Detect which cell encompasses the target text, then output its (x, y) center coordinate. 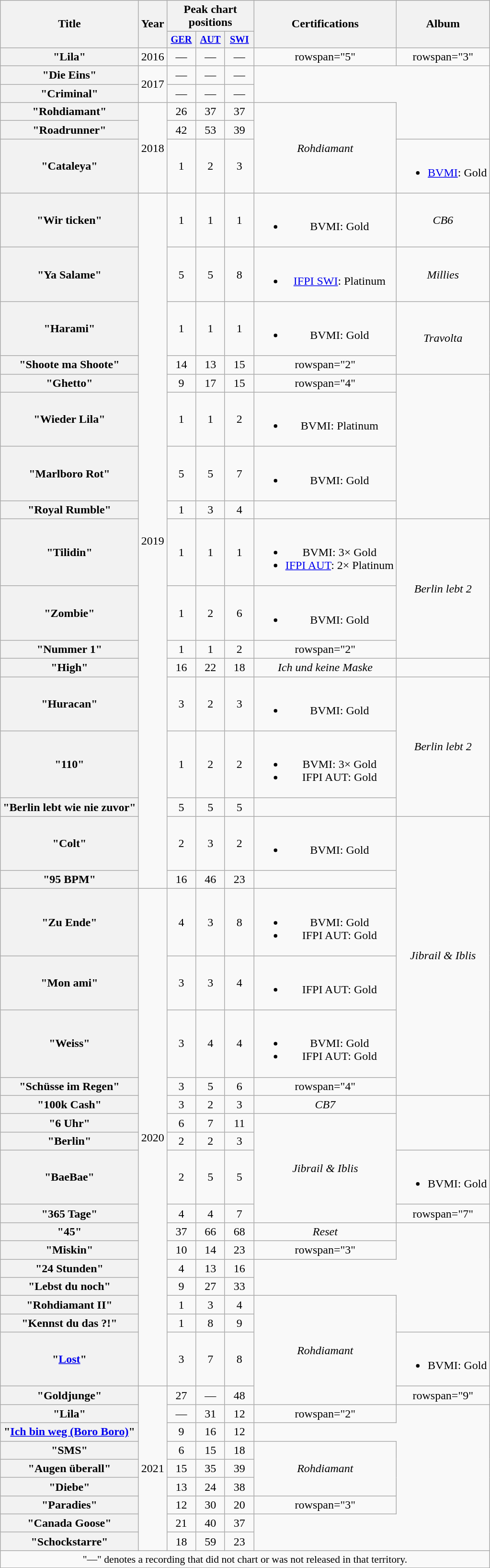
"6 Uhr" (69, 1123)
"Weiss" (69, 1044)
"BaeBae" (69, 1177)
46 (211, 880)
26 (181, 112)
BVMI: Platinum (325, 419)
"Lost" (69, 1359)
"Roadrunner" (69, 130)
"Ghetto" (69, 383)
Album (443, 24)
"Royal Rumble" (69, 510)
"Harami" (69, 329)
"Augen überall" (69, 1468)
2020 (152, 1138)
"45" (69, 1231)
40 (211, 1523)
42 (181, 130)
33 (239, 1287)
Year (152, 24)
"Paradies" (69, 1505)
48 (239, 1395)
31 (211, 1414)
21 (181, 1523)
30 (211, 1505)
"Berlin" (69, 1141)
"Berlin lebt wie nie zuvor" (69, 807)
"Wir ticken" (69, 221)
AUT (211, 40)
22 (211, 668)
Reset (325, 1231)
"Shoote ma Shoote" (69, 365)
"Schüsse im Regen" (69, 1086)
Travolta (443, 337)
Title (69, 24)
"Cataleya" (69, 166)
Millies (443, 274)
"Ya Salame" (69, 274)
"Zombie" (69, 613)
17 (211, 383)
"Miskin" (69, 1250)
CB6 (443, 221)
24 (211, 1487)
BVMI: 3× GoldIFPI AUT: 2× Platinum (325, 552)
"Zu Ende" (69, 922)
38 (239, 1487)
"Huracan" (69, 704)
"Criminal" (69, 93)
Peak chart positions (210, 16)
rowspan="9" (443, 1395)
GER (181, 40)
2021 (152, 1469)
20 (239, 1505)
"Wieder Lila" (69, 419)
10 (181, 1250)
"Colt" (69, 844)
2019 (152, 541)
IFPI SWI: Platinum (325, 274)
68 (239, 1231)
"Schockstarre" (69, 1541)
IFPI AUT: Gold (325, 983)
"Goldjunge" (69, 1395)
2018 (152, 148)
"Ich bin weg (Boro Boro)" (69, 1432)
"Lebst du noch" (69, 1287)
59 (211, 1541)
"Nummer 1" (69, 649)
"Diebe" (69, 1487)
"Kennst du das ?!" (69, 1323)
"Rohdiamant II" (69, 1305)
rowspan="7" (443, 1213)
"Mon ami" (69, 983)
"Die Eins" (69, 75)
2017 (152, 84)
2016 (152, 57)
"365 Tage" (69, 1213)
Certifications (325, 24)
Ich und keine Maske (325, 668)
"Tilidin" (69, 552)
"—" denotes a recording that did not chart or was not released in that territory. (245, 1559)
BVMI: 3× GoldIFPI AUT: Gold (325, 765)
"High" (69, 668)
66 (211, 1231)
rowspan="5" (325, 57)
"Marlboro Rot" (69, 474)
CB7 (325, 1104)
35 (211, 1468)
"100k Cash" (69, 1104)
"SMS" (69, 1450)
"110" (69, 765)
"Rohdiamant" (69, 112)
SWI (239, 40)
"95 BPM" (69, 880)
"Canada Goose" (69, 1523)
"24 Stunden" (69, 1268)
53 (211, 130)
11 (239, 1123)
